Return the [x, y] coordinate for the center point of the cell that contains the specified text.  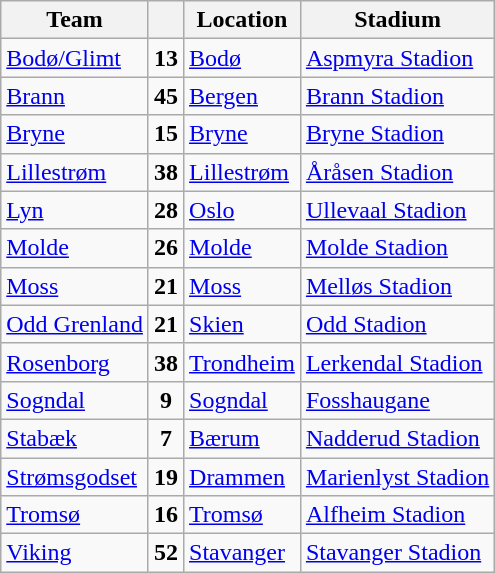
Stavanger [242, 553]
Fosshaugane [397, 400]
Skien [242, 324]
Drammen [242, 477]
Lerkendal Stadion [397, 362]
Ullevaal Stadion [397, 210]
Aspmyra Stadion [397, 58]
Trondheim [242, 362]
7 [166, 438]
Molde Stadion [397, 248]
Strømsgodset [75, 477]
Oslo [242, 210]
19 [166, 477]
Team [75, 20]
Bærum [242, 438]
Stavanger Stadion [397, 553]
Lyn [75, 210]
Viking [75, 553]
Brann [75, 96]
13 [166, 58]
Nadderud Stadion [397, 438]
Bryne Stadion [397, 134]
15 [166, 134]
Åråsen Stadion [397, 172]
Rosenborg [75, 362]
Stabæk [75, 438]
28 [166, 210]
Alfheim Stadion [397, 515]
9 [166, 400]
Odd Grenland [75, 324]
45 [166, 96]
Bodø/Glimt [75, 58]
Location [242, 20]
Bergen [242, 96]
Odd Stadion [397, 324]
Bodø [242, 58]
Marienlyst Stadion [397, 477]
Melløs Stadion [397, 286]
Stadium [397, 20]
16 [166, 515]
52 [166, 553]
Brann Stadion [397, 96]
26 [166, 248]
